Pinpoint the cell where the given text exists, returning its [x, y] midpoint coordinate. 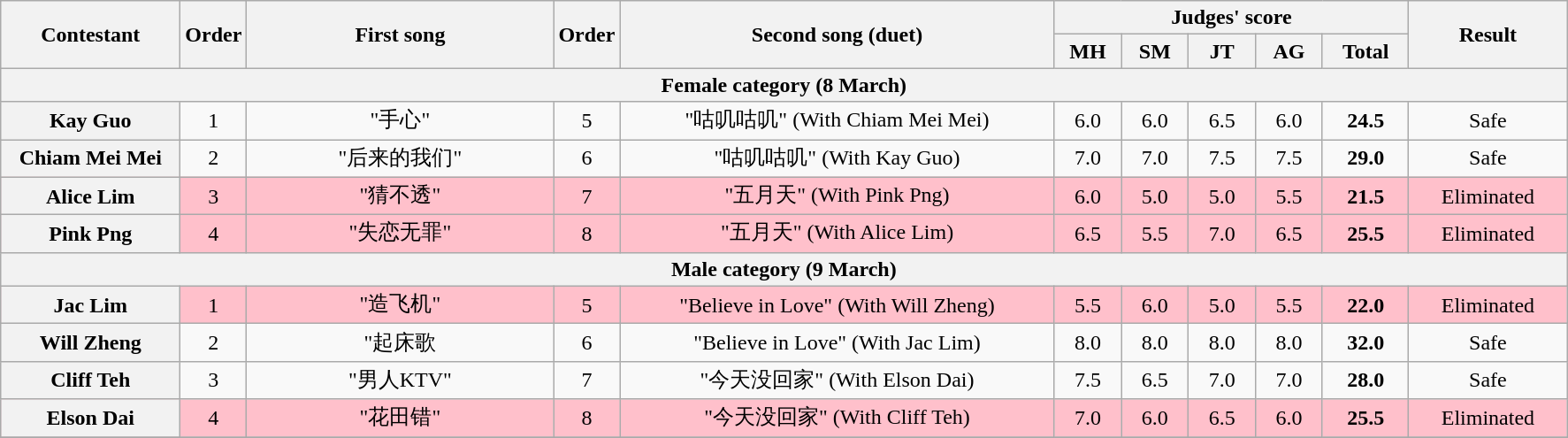
Contestant [90, 35]
"五月天" (With Alice Lim) [837, 234]
29.0 [1365, 159]
Result [1488, 35]
Chiam Mei Mei [90, 159]
22.0 [1365, 304]
"Believe in Love" (With Jac Lim) [837, 343]
"起床歌 [400, 343]
"Believe in Love" (With Will Zheng) [837, 304]
"五月天" (With Pink Png) [837, 196]
Second song (duet) [837, 35]
Judges' score [1231, 18]
Total [1365, 51]
24.5 [1365, 120]
Will Zheng [90, 343]
Cliff Teh [90, 380]
"今天没回家" (With Cliff Teh) [837, 418]
28.0 [1365, 380]
"今天没回家" (With Elson Dai) [837, 380]
"造飞机" [400, 304]
Alice Lim [90, 196]
"失恋无罪" [400, 234]
Pink Png [90, 234]
"咕叽咕叽" (With Kay Guo) [837, 159]
Female category (8 March) [784, 85]
Jac Lim [90, 304]
32.0 [1365, 343]
"后来的我们" [400, 159]
21.5 [1365, 196]
MH [1088, 51]
Elson Dai [90, 418]
"猜不透" [400, 196]
SM [1155, 51]
"手心" [400, 120]
Male category (9 March) [784, 269]
First song [400, 35]
JT [1222, 51]
"男人KTV" [400, 380]
Kay Guo [90, 120]
"咕叽咕叽" (With Chiam Mei Mei) [837, 120]
AG [1289, 51]
"花田错" [400, 418]
